Identify which cell holds the provided text, then report its (X, Y) central coordinate. 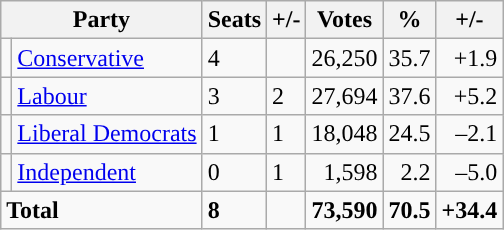
+1.9 (470, 58)
73,590 (344, 210)
Conservative (107, 58)
% (410, 20)
35.7 (410, 58)
Votes (344, 20)
26,250 (344, 58)
Labour (107, 96)
–5.0 (470, 172)
2.2 (410, 172)
8 (234, 210)
24.5 (410, 134)
18,048 (344, 134)
0 (234, 172)
Seats (234, 20)
Total (102, 210)
1,598 (344, 172)
37.6 (410, 96)
+34.4 (470, 210)
3 (234, 96)
27,694 (344, 96)
Independent (107, 172)
Party (102, 20)
70.5 (410, 210)
+5.2 (470, 96)
Liberal Democrats (107, 134)
4 (234, 58)
2 (286, 96)
–2.1 (470, 134)
